Identify which cell holds the provided text, then report its (x, y) central coordinate. 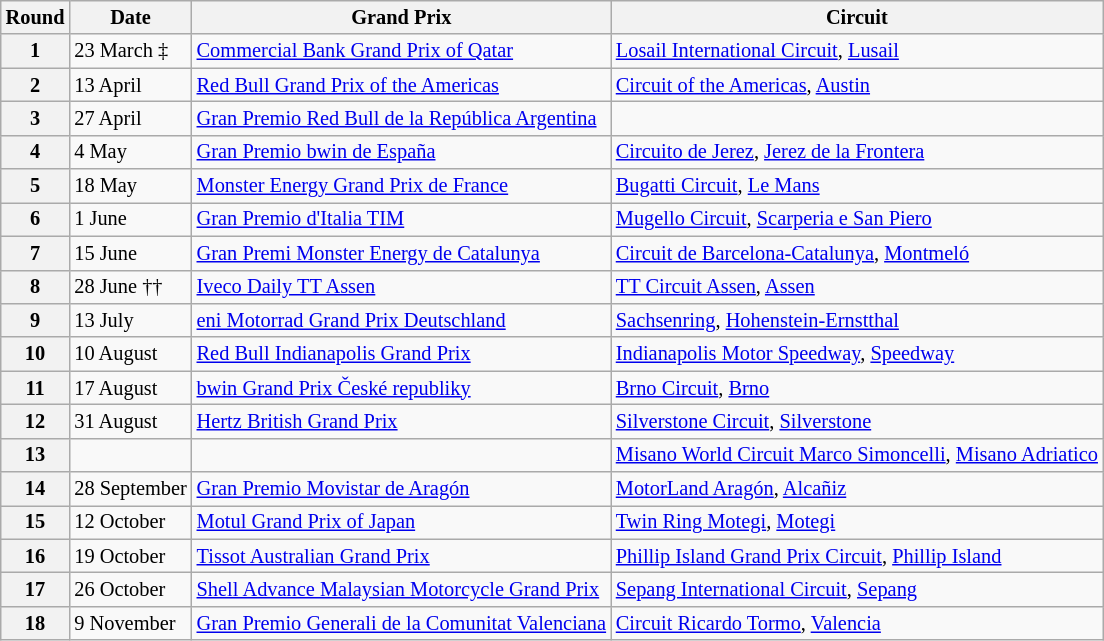
bwin Grand Prix České republiky (402, 388)
8 (36, 287)
eni Motorrad Grand Prix Deutschland (402, 320)
Monster Energy Grand Prix de France (402, 186)
Circuit of the Americas, Austin (857, 85)
10 (36, 354)
Gran Premio Red Bull de la República Argentina (402, 118)
Indianapolis Motor Speedway, Speedway (857, 354)
13 April (130, 85)
7 (36, 253)
Bugatti Circuit, Le Mans (857, 186)
MotorLand Aragón, Alcañiz (857, 489)
28 June †† (130, 287)
17 (36, 589)
23 March ‡ (130, 51)
16 (36, 556)
Gran Premi Monster Energy de Catalunya (402, 253)
18 May (130, 186)
Grand Prix (402, 17)
4 May (130, 152)
TT Circuit Assen, Assen (857, 287)
31 August (130, 421)
19 October (130, 556)
15 (36, 522)
13 (36, 455)
Commercial Bank Grand Prix of Qatar (402, 51)
Circuito de Jerez, Jerez de la Frontera (857, 152)
28 September (130, 489)
3 (36, 118)
Circuit Ricardo Tormo, Valencia (857, 623)
11 (36, 388)
Twin Ring Motegi, Motegi (857, 522)
Iveco Daily TT Assen (402, 287)
Circuit (857, 17)
14 (36, 489)
1 June (130, 219)
13 July (130, 320)
10 August (130, 354)
4 (36, 152)
26 October (130, 589)
Brno Circuit, Brno (857, 388)
9 November (130, 623)
Misano World Circuit Marco Simoncelli, Misano Adriatico (857, 455)
18 (36, 623)
Red Bull Grand Prix of the Americas (402, 85)
Phillip Island Grand Prix Circuit, Phillip Island (857, 556)
17 August (130, 388)
12 (36, 421)
Round (36, 17)
Hertz British Grand Prix (402, 421)
Silverstone Circuit, Silverstone (857, 421)
Tissot Australian Grand Prix (402, 556)
2 (36, 85)
Losail International Circuit, Lusail (857, 51)
5 (36, 186)
6 (36, 219)
15 June (130, 253)
Shell Advance Malaysian Motorcycle Grand Prix (402, 589)
Gran Premio Movistar de Aragón (402, 489)
12 October (130, 522)
Gran Premio bwin de España (402, 152)
1 (36, 51)
Circuit de Barcelona-Catalunya, Montmeló (857, 253)
9 (36, 320)
Red Bull Indianapolis Grand Prix (402, 354)
Date (130, 17)
Sepang International Circuit, Sepang (857, 589)
Gran Premio Generali de la Comunitat Valenciana (402, 623)
27 April (130, 118)
Motul Grand Prix of Japan (402, 522)
Gran Premio d'Italia TIM (402, 219)
Mugello Circuit, Scarperia e San Piero (857, 219)
Sachsenring, Hohenstein-Ernstthal (857, 320)
